Pinpoint the cell where the given text exists, returning its (X, Y) midpoint coordinate. 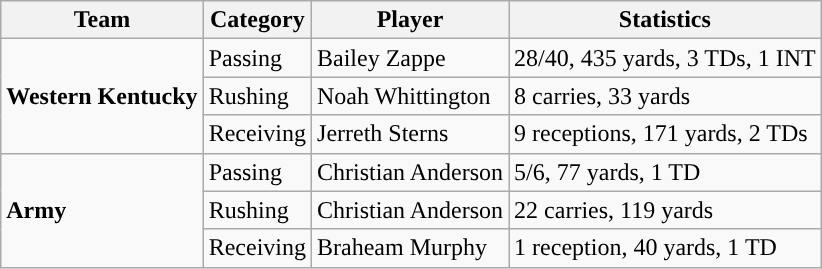
Statistics (666, 20)
Jerreth Sterns (410, 134)
Army (102, 210)
22 carries, 119 yards (666, 210)
8 carries, 33 yards (666, 96)
1 reception, 40 yards, 1 TD (666, 248)
Team (102, 20)
28/40, 435 yards, 3 TDs, 1 INT (666, 58)
5/6, 77 yards, 1 TD (666, 172)
Player (410, 20)
Braheam Murphy (410, 248)
Category (257, 20)
Western Kentucky (102, 96)
Noah Whittington (410, 96)
Bailey Zappe (410, 58)
9 receptions, 171 yards, 2 TDs (666, 134)
